Capture the cell that displays the provided text and extract its (x, y) central coordinate. 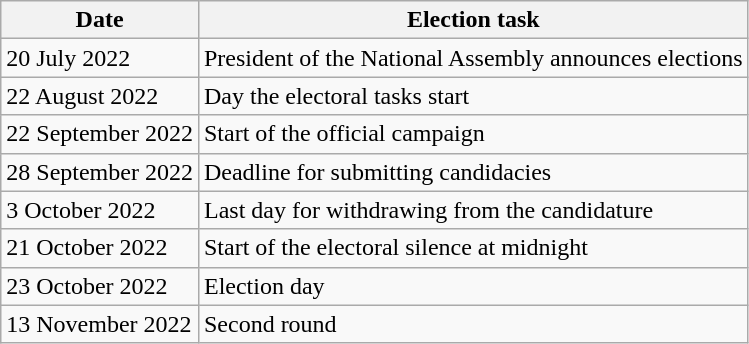
Deadline for submitting candidacies (473, 172)
21 October 2022 (100, 248)
22 August 2022 (100, 96)
Last day for withdrawing from the candidature (473, 210)
28 September 2022 (100, 172)
Election day (473, 286)
Start of the electoral silence at midnight (473, 248)
20 July 2022 (100, 58)
President of the National Assembly announces elections (473, 58)
3 October 2022 (100, 210)
Start of the official campaign (473, 134)
13 November 2022 (100, 324)
Election task (473, 20)
23 October 2022 (100, 286)
Day the electoral tasks start (473, 96)
22 September 2022 (100, 134)
Date (100, 20)
Second round (473, 324)
